Search for the cell housing the specified text and yield its (X, Y) center coordinate. 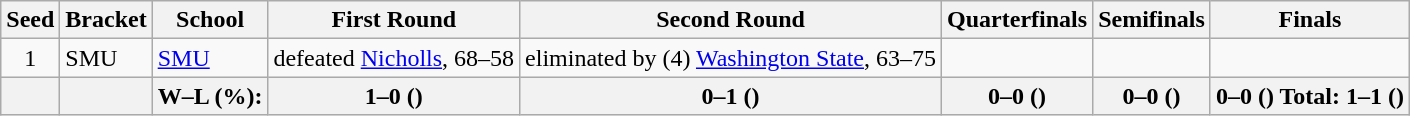
1 (30, 58)
Semifinals (1152, 20)
Finals (1310, 20)
0–1 () (731, 96)
1–0 () (394, 96)
0–0 () Total: 1–1 () (1310, 96)
First Round (394, 20)
Seed (30, 20)
W–L (%): (210, 96)
eliminated by (4) Washington State, 63–75 (731, 58)
School (210, 20)
defeated Nicholls, 68–58 (394, 58)
Quarterfinals (1018, 20)
Second Round (731, 20)
Bracket (106, 20)
